From the cell containing the given text, extract its center point as (x, y) coordinate. 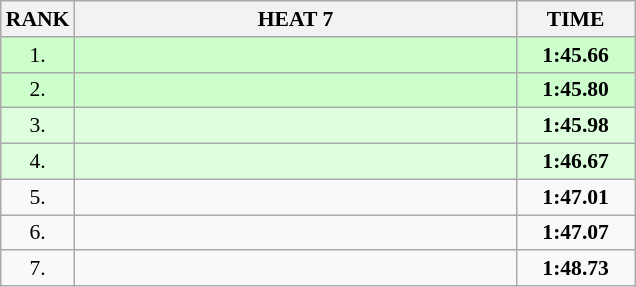
1:47.07 (576, 233)
7. (38, 269)
1:46.67 (576, 162)
1:45.98 (576, 126)
RANK (38, 19)
1:47.01 (576, 197)
TIME (576, 19)
1:45.80 (576, 90)
6. (38, 233)
4. (38, 162)
1:45.66 (576, 55)
HEAT 7 (295, 19)
1:48.73 (576, 269)
2. (38, 90)
1. (38, 55)
3. (38, 126)
5. (38, 197)
